From the cell containing the given text, extract its center point as (x, y) coordinate. 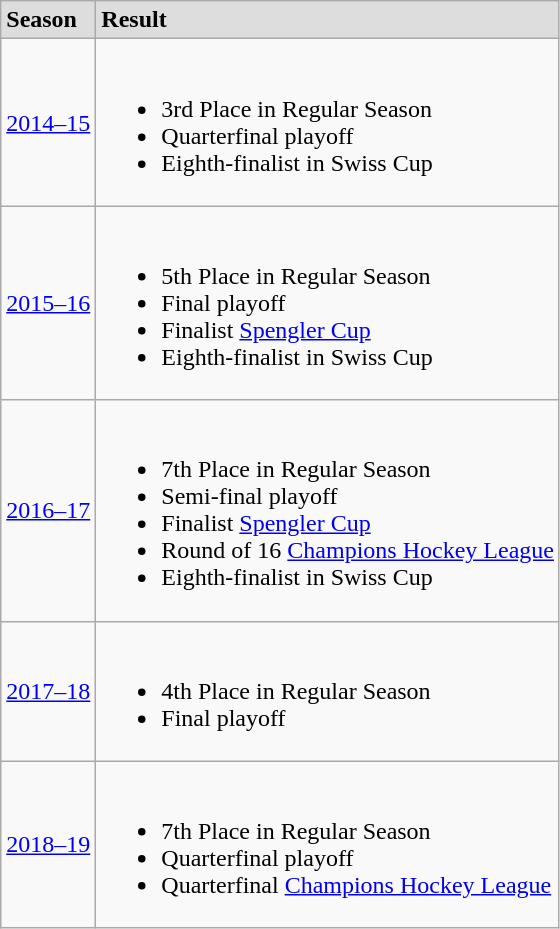
Result (328, 20)
4th Place in Regular SeasonFinal playoff (328, 691)
2016–17 (48, 510)
2015–16 (48, 303)
2018–19 (48, 844)
7th Place in Regular SeasonSemi-final playoffFinalist Spengler CupRound of 16 Champions Hockey LeagueEighth-finalist in Swiss Cup (328, 510)
2014–15 (48, 122)
3rd Place in Regular SeasonQuarterfinal playoffEighth-finalist in Swiss Cup (328, 122)
2017–18 (48, 691)
5th Place in Regular SeasonFinal playoffFinalist Spengler CupEighth-finalist in Swiss Cup (328, 303)
7th Place in Regular SeasonQuarterfinal playoffQuarterfinal Champions Hockey League (328, 844)
Season (48, 20)
